Return [X, Y] of the center of cell containing provided text 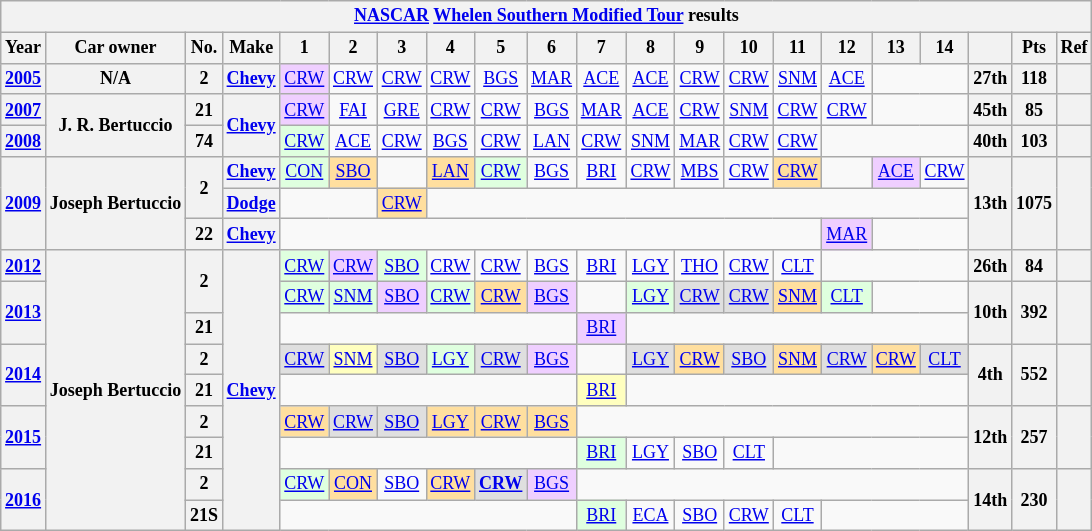
26th [990, 266]
21S [204, 516]
103 [1034, 140]
Year [24, 48]
13 [896, 48]
Make [251, 48]
2008 [24, 140]
14 [944, 48]
230 [1034, 499]
14th [990, 499]
1075 [1034, 204]
2005 [24, 78]
12 [847, 48]
No. [204, 48]
6 [552, 48]
2015 [24, 437]
40th [990, 140]
22 [204, 234]
12th [990, 437]
85 [1034, 110]
2009 [24, 204]
2007 [24, 110]
10 [748, 48]
7 [601, 48]
MBS [700, 172]
2012 [24, 266]
ECA [650, 516]
J. R. Bertuccio [115, 125]
4 [450, 48]
84 [1034, 266]
257 [1034, 437]
392 [1034, 312]
Dodge [251, 204]
2013 [24, 312]
27th [990, 78]
NASCAR Whelen Southern Modified Tour results [546, 16]
Ref [1074, 48]
2014 [24, 375]
8 [650, 48]
5 [501, 48]
2016 [24, 499]
N/A [115, 78]
Pts [1034, 48]
11 [798, 48]
118 [1034, 78]
552 [1034, 375]
Car owner [115, 48]
10th [990, 312]
GRE [402, 110]
45th [990, 110]
4th [990, 375]
13th [990, 204]
3 [402, 48]
1 [304, 48]
9 [700, 48]
FAI [354, 110]
74 [204, 140]
THO [700, 266]
